Extract the [X, Y] coordinate from the center of the cell holding the provided text.  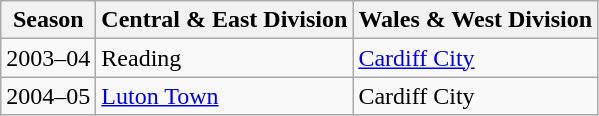
Wales & West Division [476, 20]
Season [48, 20]
2003–04 [48, 58]
Reading [224, 58]
2004–05 [48, 96]
Central & East Division [224, 20]
Luton Town [224, 96]
